Search for the cell housing the specified text and yield its (X, Y) center coordinate. 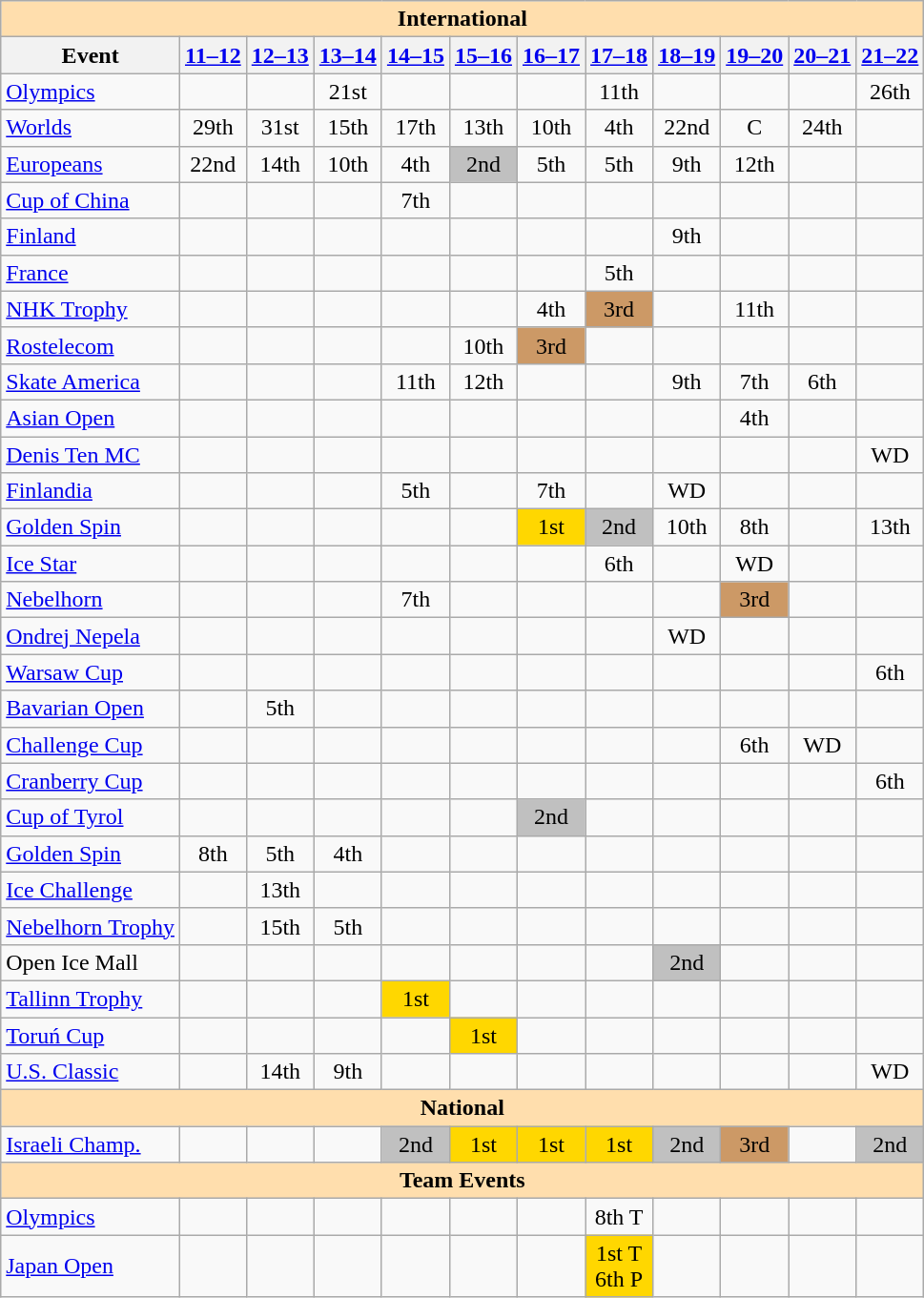
France (91, 273)
C (755, 128)
20–21 (822, 55)
Finland (91, 237)
Israeli Champ. (91, 1144)
21–22 (891, 55)
Ice Star (91, 564)
Bavarian Open (91, 709)
29th (213, 128)
18–19 (687, 55)
International (462, 19)
Team Events (462, 1181)
Denis Ten MC (91, 455)
Challenge Cup (91, 745)
Europeans (91, 164)
12–13 (280, 55)
1st T 6th P (620, 1267)
Rostelecom (91, 345)
19–20 (755, 55)
NHK Trophy (91, 309)
11–12 (213, 55)
Tallinn Trophy (91, 999)
Skate America (91, 381)
Finlandia (91, 491)
Ice Challenge (91, 890)
Toruń Cup (91, 1035)
Warsaw Cup (91, 672)
Cup of Tyrol (91, 817)
8th T (620, 1217)
U.S. Classic (91, 1072)
13–14 (347, 55)
Cup of China (91, 200)
Japan Open (91, 1267)
17th (416, 128)
Worlds (91, 128)
Event (91, 55)
31st (280, 128)
Nebelhorn Trophy (91, 926)
Ondrej Nepela (91, 636)
Nebelhorn (91, 600)
National (462, 1108)
26th (891, 92)
Cranberry Cup (91, 781)
16–17 (551, 55)
24th (822, 128)
14–15 (416, 55)
Asian Open (91, 418)
17–18 (620, 55)
Open Ice Mall (91, 962)
21st (347, 92)
15–16 (483, 55)
